Provide the (X, Y) coordinate of the cell's center where the given text is located.  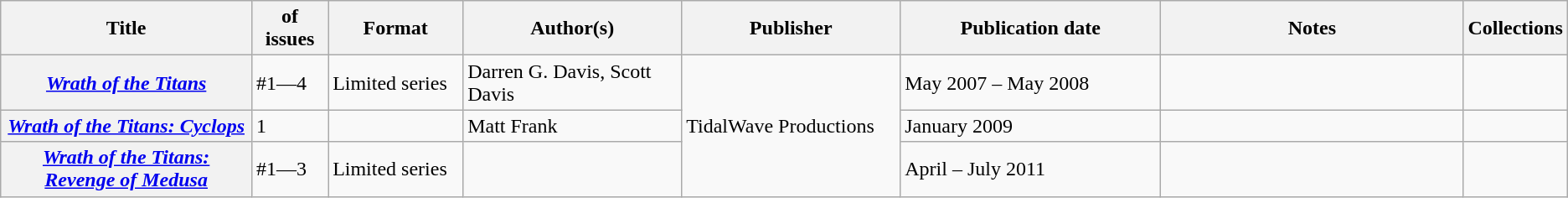
Title (126, 29)
Wrath of the Titans (126, 82)
Darren G. Davis, Scott Davis (573, 82)
May 2007 – May 2008 (1030, 82)
Publisher (791, 29)
1 (290, 126)
Collections (1515, 29)
Format (395, 29)
January 2009 (1030, 126)
Author(s) (573, 29)
TidalWave Productions (791, 126)
Notes (1312, 29)
Matt Frank (573, 126)
Wrath of the Titans: Cyclops (126, 126)
Wrath of the Titans: Revenge of Medusa (126, 169)
Publication date (1030, 29)
April – July 2011 (1030, 169)
of issues (290, 29)
#1—4 (290, 82)
#1—3 (290, 169)
